Return [x, y] of the center of cell containing provided text 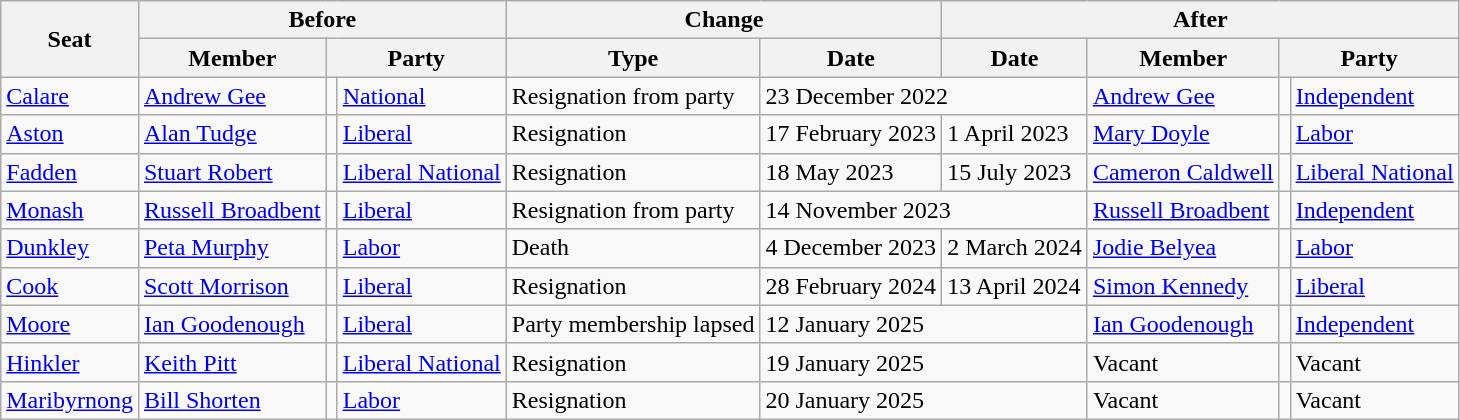
Jodie Belyea [1183, 248]
19 January 2025 [924, 362]
18 May 2023 [851, 172]
28 February 2024 [851, 286]
Dunkley [70, 248]
Fadden [70, 172]
15 July 2023 [1015, 172]
Hinkler [70, 362]
12 January 2025 [924, 324]
After [1200, 20]
Before [322, 20]
Monash [70, 210]
Mary Doyle [1183, 134]
20 January 2025 [924, 400]
Aston [70, 134]
Stuart Robert [232, 172]
Death [633, 248]
Simon Kennedy [1183, 286]
Scott Morrison [232, 286]
2 March 2024 [1015, 248]
Moore [70, 324]
Calare [70, 96]
13 April 2024 [1015, 286]
Bill Shorten [232, 400]
Party membership lapsed [633, 324]
Keith Pitt [232, 362]
Cameron Caldwell [1183, 172]
14 November 2023 [924, 210]
Peta Murphy [232, 248]
23 December 2022 [924, 96]
1 April 2023 [1015, 134]
Cook [70, 286]
4 December 2023 [851, 248]
National [422, 96]
Seat [70, 39]
Alan Tudge [232, 134]
17 February 2023 [851, 134]
Maribyrnong [70, 400]
Change [724, 20]
Type [633, 58]
